From the cell containing the given text, extract its center point as [x, y] coordinate. 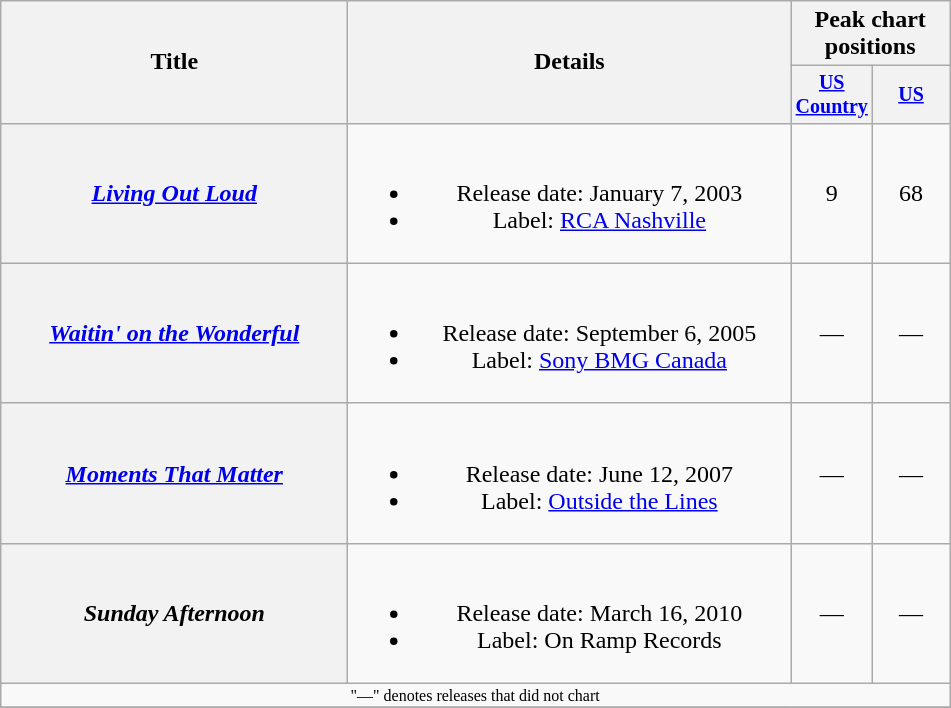
Sunday Afternoon [174, 613]
Release date: March 16, 2010Label: On Ramp Records [570, 613]
Waitin' on the Wonderful [174, 333]
Moments That Matter [174, 473]
68 [912, 193]
US [912, 94]
Release date: January 7, 2003Label: RCA Nashville [570, 193]
US Country [832, 94]
9 [832, 193]
"—" denotes releases that did not chart [476, 696]
Release date: September 6, 2005Label: Sony BMG Canada [570, 333]
Living Out Loud [174, 193]
Release date: June 12, 2007Label: Outside the Lines [570, 473]
Peak chartpositions [870, 34]
Title [174, 62]
Details [570, 62]
